From the cell containing the given text, extract its center point as (X, Y) coordinate. 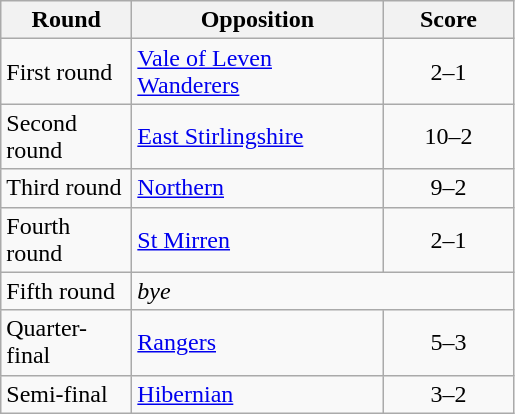
Third round (66, 188)
First round (66, 72)
Fourth round (66, 240)
Quarter-final (66, 342)
Vale of Leven Wanderers (258, 72)
9–2 (448, 188)
Fifth round (66, 291)
Rangers (258, 342)
bye (323, 291)
5–3 (448, 342)
Second round (66, 136)
Opposition (258, 20)
St Mirren (258, 240)
Hibernian (258, 394)
Semi-final (66, 394)
East Stirlingshire (258, 136)
Northern (258, 188)
3–2 (448, 394)
Round (66, 20)
10–2 (448, 136)
Score (448, 20)
